Locate the cell with the specified text and output its (X, Y) center coordinate. 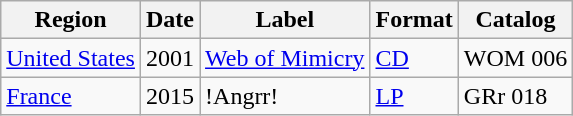
Date (170, 20)
Label (285, 20)
WOM 006 (515, 58)
GRr 018 (515, 96)
France (71, 96)
CD (414, 58)
Web of Mimicry (285, 58)
LP (414, 96)
2001 (170, 58)
United States (71, 58)
Region (71, 20)
!Angrr! (285, 96)
Catalog (515, 20)
Format (414, 20)
2015 (170, 96)
